Provide the [X, Y] coordinate of the cell's center where the given text is located.  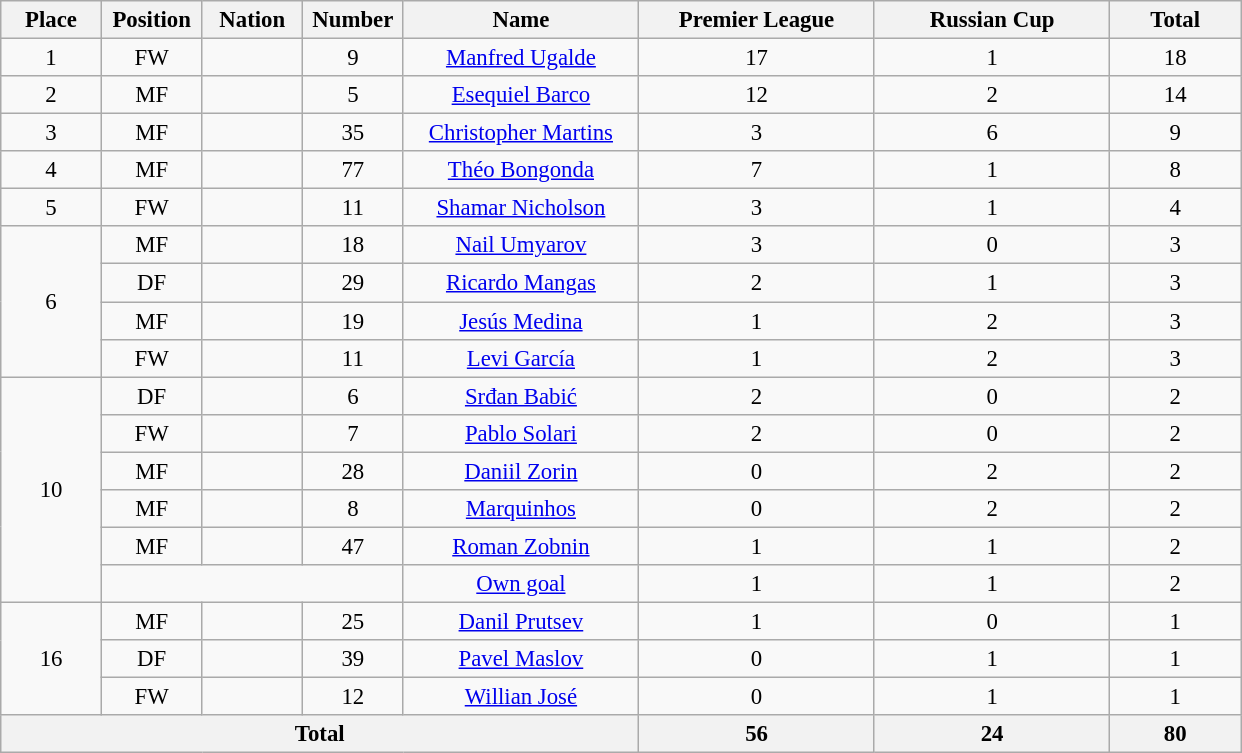
Shamar Nicholson [521, 208]
24 [992, 734]
Manfred Ugalde [521, 58]
Roman Zobnin [521, 546]
28 [354, 471]
Position [152, 20]
Srđan Babić [521, 396]
19 [354, 321]
Théo Bongonda [521, 170]
Danil Prutsev [521, 621]
Nail Umyarov [521, 245]
Russian Cup [992, 20]
Nation [252, 20]
29 [354, 283]
Marquinhos [521, 509]
80 [1176, 734]
Place [52, 20]
Ricardo Mangas [521, 283]
Levi García [521, 358]
39 [354, 659]
25 [354, 621]
Pablo Solari [521, 433]
Premier League [757, 20]
16 [52, 658]
Own goal [521, 584]
Esequiel Barco [521, 95]
Daniil Zorin [521, 471]
77 [354, 170]
Willian José [521, 697]
10 [52, 490]
Name [521, 20]
17 [757, 58]
Number [354, 20]
Christopher Martins [521, 133]
35 [354, 133]
14 [1176, 95]
47 [354, 546]
Pavel Maslov [521, 659]
Jesús Medina [521, 321]
56 [757, 734]
